For the text-containing cell, return its midpoint in [x, y] coordinate format. 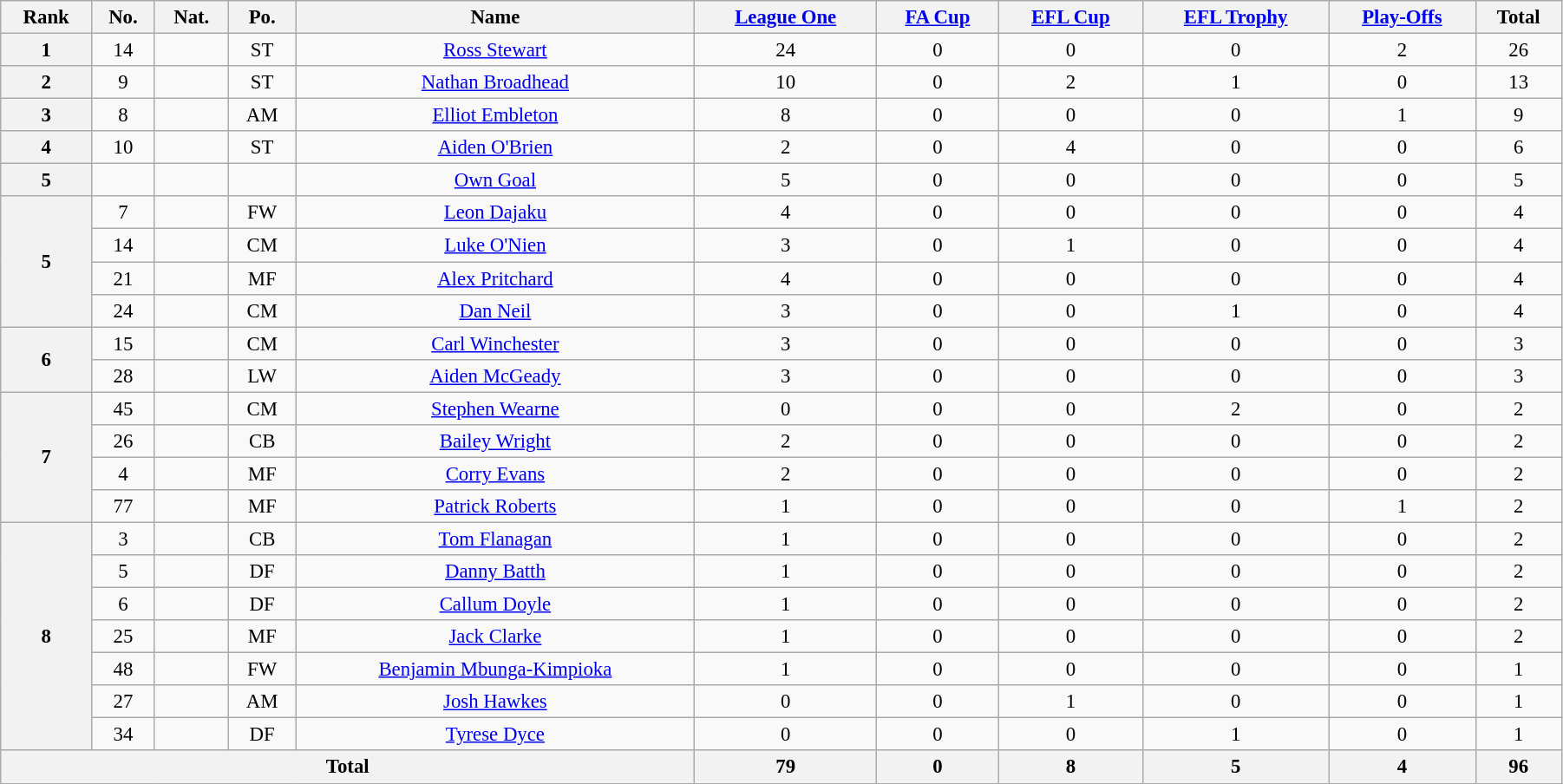
Leon Dajaku [495, 212]
Carl Winchester [495, 343]
No. [123, 17]
Rank [47, 17]
Own Goal [495, 180]
Tom Flanagan [495, 539]
LW [262, 376]
Josh Hawkes [495, 702]
Benjamin Mbunga-Kimpioka [495, 670]
25 [123, 637]
Name [495, 17]
21 [123, 278]
28 [123, 376]
EFL Trophy [1236, 17]
15 [123, 343]
Corry Evans [495, 474]
Luke O'Nien [495, 245]
Play-Offs [1402, 17]
Bailey Wright [495, 441]
27 [123, 702]
96 [1518, 768]
13 [1518, 82]
Nat. [191, 17]
Aiden O'Brien [495, 147]
Patrick Roberts [495, 506]
45 [123, 408]
Nathan Broadhead [495, 82]
Aiden McGeady [495, 376]
League One [786, 17]
FA Cup [938, 17]
Stephen Wearne [495, 408]
Alex Pritchard [495, 278]
Tyrese Dyce [495, 735]
Jack Clarke [495, 637]
Ross Stewart [495, 50]
Danny Batth [495, 572]
77 [123, 506]
79 [786, 768]
Po. [262, 17]
Dan Neil [495, 310]
EFL Cup [1070, 17]
34 [123, 735]
Elliot Embleton [495, 115]
Callum Doyle [495, 604]
48 [123, 670]
